Locate the cell with the specified text and output its [x, y] center coordinate. 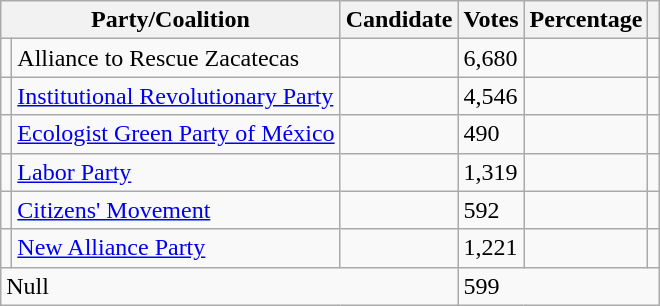
599 [558, 286]
Institutional Revolutionary Party [176, 96]
Ecologist Green Party of México [176, 134]
1,319 [491, 172]
6,680 [491, 58]
Alliance to Rescue Zacatecas [176, 58]
Citizens' Movement [176, 210]
490 [491, 134]
1,221 [491, 248]
Percentage [586, 20]
592 [491, 210]
New Alliance Party [176, 248]
Candidate [399, 20]
Labor Party [176, 172]
4,546 [491, 96]
Null [230, 286]
Party/Coalition [170, 20]
Votes [491, 20]
